Pinpoint the cell where the given text exists, returning its [X, Y] midpoint coordinate. 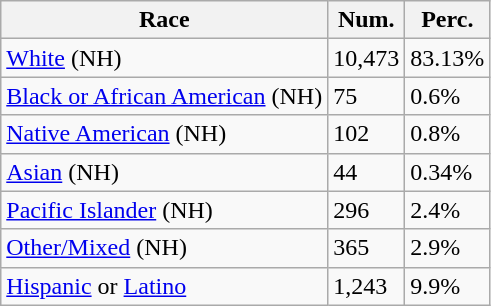
2.4% [448, 210]
0.34% [448, 172]
9.9% [448, 286]
75 [366, 96]
10,473 [366, 58]
White (NH) [164, 58]
296 [366, 210]
Perc. [448, 20]
44 [366, 172]
1,243 [366, 286]
Black or African American (NH) [164, 96]
Hispanic or Latino [164, 286]
Asian (NH) [164, 172]
Race [164, 20]
Num. [366, 20]
0.8% [448, 134]
102 [366, 134]
365 [366, 248]
Other/Mixed (NH) [164, 248]
0.6% [448, 96]
Native American (NH) [164, 134]
2.9% [448, 248]
Pacific Islander (NH) [164, 210]
83.13% [448, 58]
